Output the [x, y] coordinate of the center of the cell containing the given text.  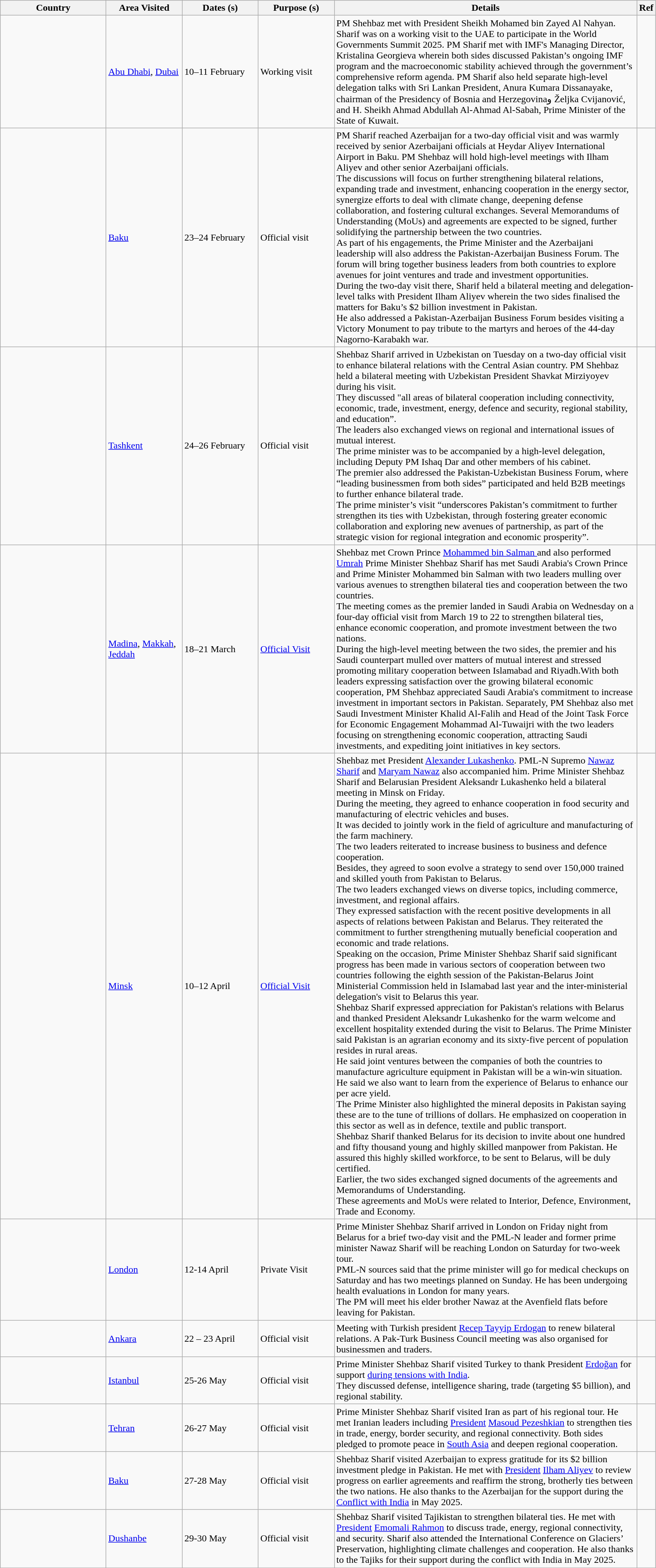
18–21 March [220, 649]
Dushanbe [144, 1539]
Tehran [144, 1428]
London [144, 1270]
Istanbul [144, 1381]
Private Visit [296, 1270]
Minsk [144, 986]
10–12 April [220, 986]
10–11 February [220, 72]
27-28 May [220, 1481]
Dates (s) [220, 8]
Country [53, 8]
Ankara [144, 1339]
Purpose (s) [296, 8]
24–26 February [220, 445]
Area Visited [144, 8]
Details [485, 8]
Madina, Makkah, Jeddah [144, 649]
22 – 23 April [220, 1339]
12-14 April [220, 1270]
Abu Dhabi, Dubai [144, 72]
Tashkent [144, 445]
26-27 May [220, 1428]
Ref [646, 8]
25-26 May [220, 1381]
Working visit [296, 72]
29-30 May [220, 1539]
23–24 February [220, 237]
